For the text-containing cell, return its midpoint in [x, y] coordinate format. 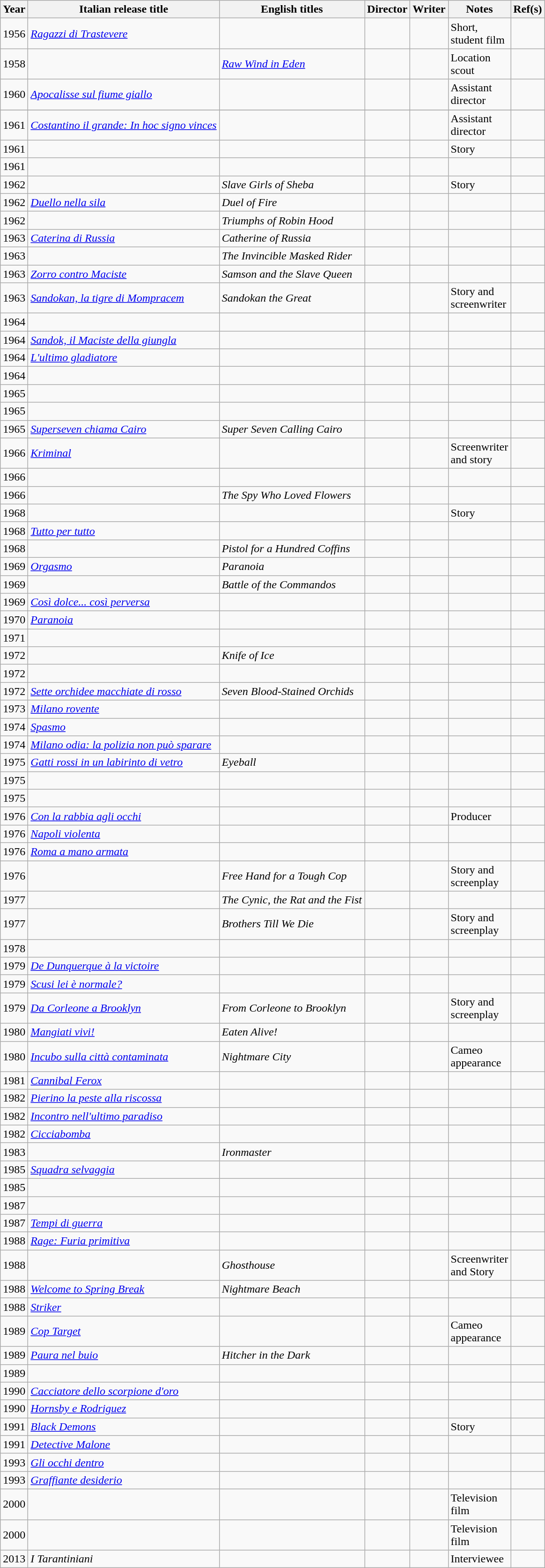
1956 [14, 34]
Screenwriter and Story [479, 1265]
1960 [14, 95]
Writer [429, 9]
1978 [14, 948]
Spasmo [124, 727]
Gatti rossi in un labirinto di vetro [124, 762]
Ref(s) [528, 9]
Short, student film [479, 34]
Ghosthouse [292, 1265]
Detective Malone [124, 1444]
Slave Girls of Sheba [292, 185]
1973 [14, 709]
Sandokan the Great [292, 298]
Triumphs of Robin Hood [292, 220]
Year [14, 9]
Sandok, il Maciste della giungla [124, 340]
Sandokan, la tigre di Mompracem [124, 298]
Black Demons [124, 1427]
1971 [14, 638]
Catherine of Russia [292, 238]
Costantino il grande: In hoc signo vinces [124, 125]
Super Seven Calling Cairo [292, 429]
Pierino la peste alla riscossa [124, 1098]
Samson and the Slave Queen [292, 274]
Notes [479, 9]
The Cynic, the Rat and the Fist [292, 900]
Nightmare Beach [292, 1289]
Superseven chiama Cairo [124, 429]
Così dolce... così perversa [124, 602]
1981 [14, 1080]
Battle of the Commandos [292, 584]
2013 [14, 1559]
Welcome to Spring Break [124, 1289]
English titles [292, 9]
Gli occhi dentro [124, 1462]
Striker [124, 1307]
Sette orchidee macchiate di rosso [124, 691]
Incubo sulla città contaminata [124, 1057]
Roma a mano armata [124, 851]
Raw Wind in Eden [292, 64]
Duel of Fire [292, 202]
Cannibal Ferox [124, 1080]
Rage: Furia primitiva [124, 1241]
Screenwriter and story [479, 453]
Tempi di guerra [124, 1223]
De Dunquerque à la victoire [124, 966]
Hornsby e Rodriguez [124, 1409]
Brothers Till We Die [292, 925]
1958 [14, 64]
Zorro contro Maciste [124, 274]
Location scout [479, 64]
Caterina di Russia [124, 238]
Cop Target [124, 1331]
Milano rovente [124, 709]
Pistol for a Hundred Coffins [292, 548]
Orgasmo [124, 566]
Da Corleone a Brooklyn [124, 1008]
Ironmaster [292, 1152]
From Corleone to Brooklyn [292, 1008]
Apocalisse sul fiume giallo [124, 95]
Cicciabomba [124, 1134]
Squadra selvaggia [124, 1169]
The Invincible Masked Rider [292, 256]
1970 [14, 620]
Knife of Ice [292, 656]
Hitcher in the Dark [292, 1355]
Napoli violenta [124, 834]
Story and screenwriter [479, 298]
Nightmare City [292, 1057]
Ragazzi di Trastevere [124, 34]
Kriminal [124, 453]
Milano odia: la polizia non può sparare [124, 745]
Free Hand for a Tough Cop [292, 876]
Scusi lei è normale? [124, 984]
I Tarantiniani [124, 1559]
L'ultimo gladiatore [124, 358]
Eyeball [292, 762]
Interviewee [479, 1559]
Incontro nell'ultimo paradiso [124, 1116]
Con la rabbia agli occhi [124, 816]
Director [388, 9]
Tutto per tutto [124, 531]
Cacciatore dello scorpione d'oro [124, 1391]
Eaten Alive! [292, 1032]
Italian release title [124, 9]
Paura nel buio [124, 1355]
Seven Blood-Stained Orchids [292, 691]
1983 [14, 1152]
The Spy Who Loved Flowers [292, 495]
Graffiante desiderio [124, 1480]
Mangiati vivi! [124, 1032]
Producer [479, 816]
Duello nella sila [124, 202]
